Return [x, y] of the center of cell containing provided text 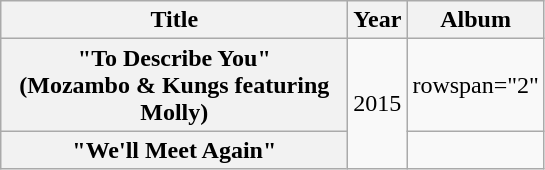
Title [174, 20]
Year [378, 20]
"To Describe You"(Mozambo & Kungs featuring Molly) [174, 85]
rowspan="2" [476, 85]
2015 [378, 104]
Album [476, 20]
"We'll Meet Again" [174, 150]
